Output the [X, Y] coordinate of the center of the cell containing the given text.  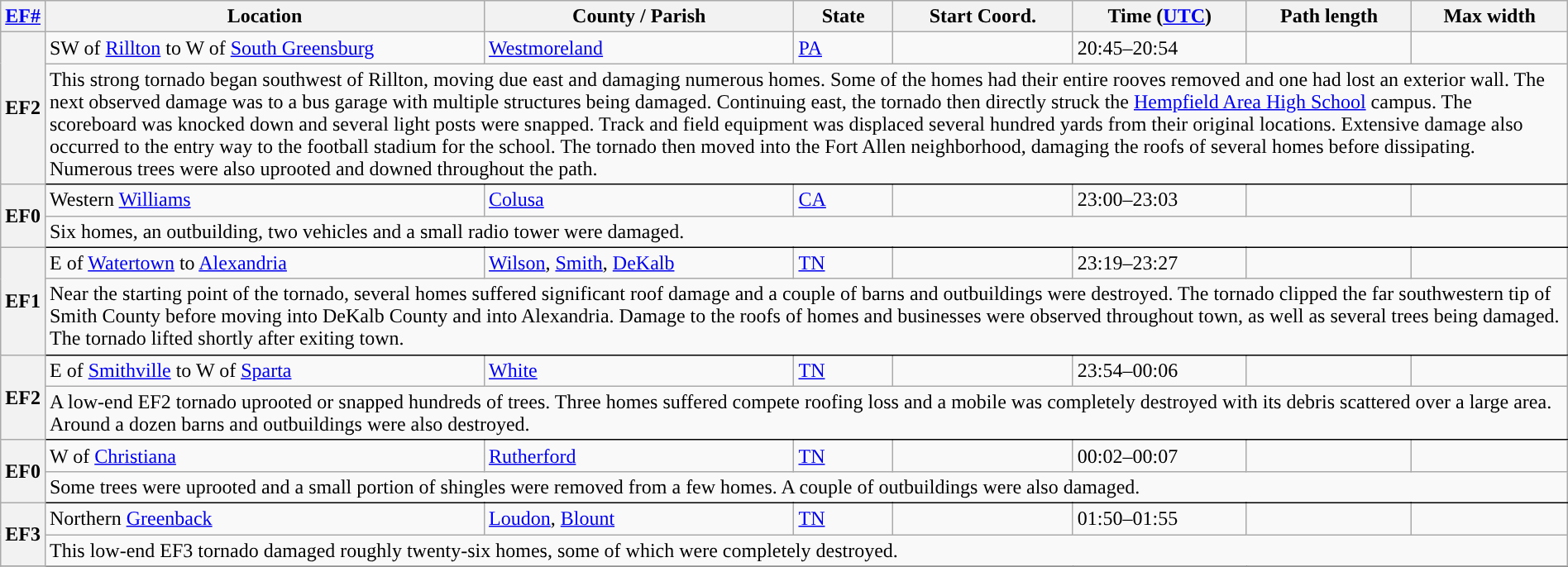
White [639, 370]
Location [265, 17]
EF1 [23, 301]
E of Watertown to Alexandria [265, 263]
County / Parish [639, 17]
Time (UTC) [1159, 17]
W of Christiana [265, 455]
20:45–20:54 [1159, 48]
01:50–01:55 [1159, 518]
23:19–23:27 [1159, 263]
Path length [1329, 17]
23:54–00:06 [1159, 370]
SW of Rillton to W of South Greensburg [265, 48]
Rutherford [639, 455]
PA [844, 48]
Westmoreland [639, 48]
EF3 [23, 534]
Western Williams [265, 200]
This low-end EF3 tornado damaged roughly twenty-six homes, some of which were completely destroyed. [806, 550]
E of Smithville to W of Sparta [265, 370]
Start Coord. [982, 17]
Max width [1489, 17]
Loudon, Blount [639, 518]
Northern Greenback [265, 518]
EF# [23, 17]
Wilson, Smith, DeKalb [639, 263]
Six homes, an outbuilding, two vehicles and a small radio tower were damaged. [806, 231]
State [844, 17]
Some trees were uprooted and a small portion of shingles were removed from a few homes. A couple of outbuildings were also damaged. [806, 487]
CA [844, 200]
Colusa [639, 200]
00:02–00:07 [1159, 455]
23:00–23:03 [1159, 200]
